Capture the cell that displays the provided text and extract its [X, Y] central coordinate. 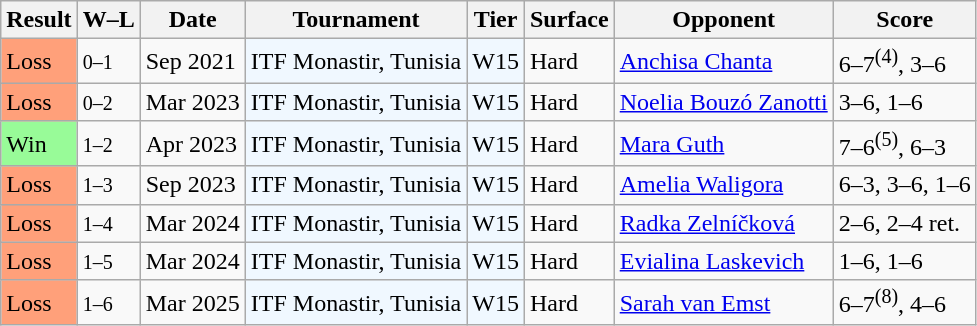
Sarah van Emst [724, 302]
1–5 [108, 261]
Opponent [724, 20]
Amelia Waligora [724, 185]
Sep 2021 [192, 62]
Evialina Laskevich [724, 261]
6–7(4), 3–6 [904, 62]
Score [904, 20]
0–1 [108, 62]
1–6, 1–6 [904, 261]
2–6, 2–4 ret. [904, 223]
Mara Guth [724, 144]
3–6, 1–6 [904, 102]
W–L [108, 20]
Anchisa Chanta [724, 62]
Surface [569, 20]
Mar 2023 [192, 102]
6–7(8), 4–6 [904, 302]
Tournament [356, 20]
Radka Zelníčková [724, 223]
Tier [496, 20]
Apr 2023 [192, 144]
1–3 [108, 185]
6–3, 3–6, 1–6 [904, 185]
Date [192, 20]
0–2 [108, 102]
1–6 [108, 302]
1–4 [108, 223]
Mar 2025 [192, 302]
Result [39, 20]
Sep 2023 [192, 185]
Win [39, 144]
7–6(5), 6–3 [904, 144]
1–2 [108, 144]
Noelia Bouzó Zanotti [724, 102]
